Extract the (X, Y) coordinate from the center of the cell holding the provided text.  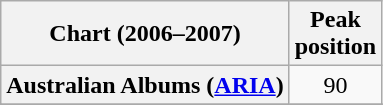
90 (335, 85)
Chart (2006–2007) (145, 34)
Australian Albums (ARIA) (145, 85)
Peakposition (335, 34)
